Return (X, Y) of the center of cell containing provided text 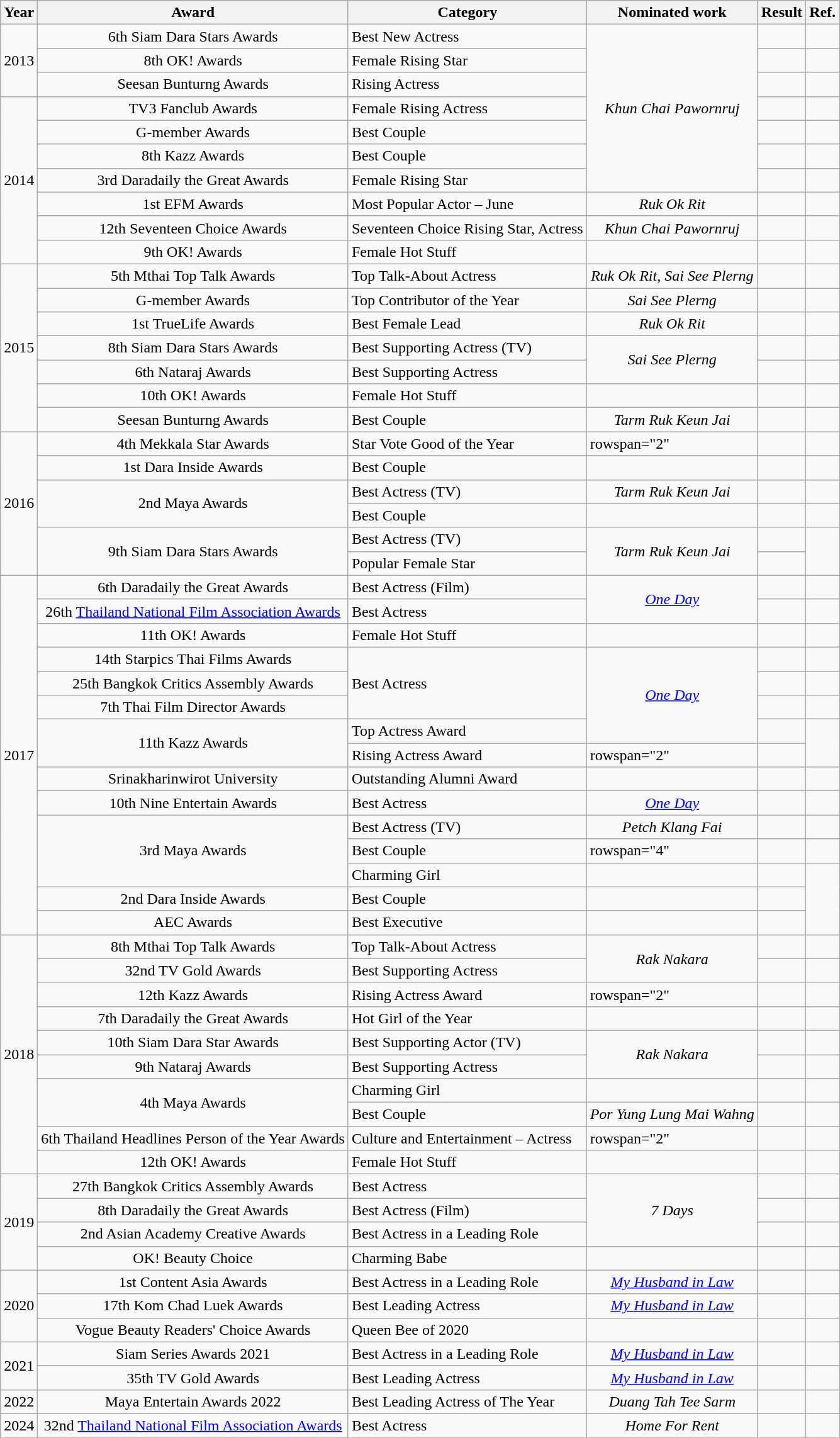
2015 (19, 347)
Best Supporting Actress (TV) (467, 348)
Petch Klang Fai (672, 827)
Outstanding Alumni Award (467, 779)
2020 (19, 1306)
2nd Asian Academy Creative Awards (193, 1234)
2014 (19, 180)
9th OK! Awards (193, 252)
6th Daradaily the Great Awards (193, 587)
6th Nataraj Awards (193, 372)
Star Vote Good of the Year (467, 444)
OK! Beauty Choice (193, 1258)
Hot Girl of the Year (467, 1018)
8th Mthai Top Talk Awards (193, 946)
35th TV Gold Awards (193, 1378)
Best Leading Actress of The Year (467, 1401)
2018 (19, 1055)
Top Contributor of the Year (467, 300)
Best Female Lead (467, 324)
Year (19, 13)
12th Kazz Awards (193, 994)
Home For Rent (672, 1425)
1st TrueLife Awards (193, 324)
12th Seventeen Choice Awards (193, 228)
Duang Tah Tee Sarm (672, 1401)
32nd TV Gold Awards (193, 970)
Srinakharinwirot University (193, 779)
25th Bangkok Critics Assembly Awards (193, 683)
Best Executive (467, 923)
1st EFM Awards (193, 204)
6th Siam Dara Stars Awards (193, 37)
4th Maya Awards (193, 1103)
Culture and Entertainment – Actress (467, 1138)
Most Popular Actor – June (467, 204)
2022 (19, 1401)
Top Actress Award (467, 731)
9th Siam Dara Stars Awards (193, 551)
14th Starpics Thai Films Awards (193, 659)
Maya Entertain Awards 2022 (193, 1401)
4th Mekkala Star Awards (193, 444)
8th OK! Awards (193, 60)
Award (193, 13)
2nd Maya Awards (193, 503)
3rd Maya Awards (193, 851)
rowspan="4" (672, 851)
Best Supporting Actor (TV) (467, 1042)
2024 (19, 1425)
Seventeen Choice Rising Star, Actress (467, 228)
10th OK! Awards (193, 396)
27th Bangkok Critics Assembly Awards (193, 1186)
3rd Daradaily the Great Awards (193, 180)
Result (781, 13)
9th Nataraj Awards (193, 1067)
2nd Dara Inside Awards (193, 899)
2019 (19, 1222)
Ref. (823, 13)
11th Kazz Awards (193, 743)
32nd Thailand National Film Association Awards (193, 1425)
8th Kazz Awards (193, 156)
Queen Bee of 2020 (467, 1330)
AEC Awards (193, 923)
Ruk Ok Rit, Sai See Plerng (672, 276)
Popular Female Star (467, 563)
12th OK! Awards (193, 1162)
Category (467, 13)
7th Thai Film Director Awards (193, 707)
11th OK! Awards (193, 635)
1st Dara Inside Awards (193, 468)
TV3 Fanclub Awards (193, 108)
7 Days (672, 1210)
7th Daradaily the Great Awards (193, 1018)
2017 (19, 755)
Female Rising Actress (467, 108)
Por Yung Lung Mai Wahng (672, 1115)
Charming Babe (467, 1258)
Vogue Beauty Readers' Choice Awards (193, 1330)
17th Kom Chad Luek Awards (193, 1306)
Rising Actress (467, 84)
26th Thailand National Film Association Awards (193, 611)
8th Daradaily the Great Awards (193, 1210)
10th Nine Entertain Awards (193, 803)
6th Thailand Headlines Person of the Year Awards (193, 1138)
Nominated work (672, 13)
1st Content Asia Awards (193, 1282)
Siam Series Awards 2021 (193, 1354)
8th Siam Dara Stars Awards (193, 348)
2013 (19, 60)
2021 (19, 1366)
Best New Actress (467, 37)
10th Siam Dara Star Awards (193, 1042)
2016 (19, 503)
5th Mthai Top Talk Awards (193, 276)
